From the cell containing the given text, extract its center point as (x, y) coordinate. 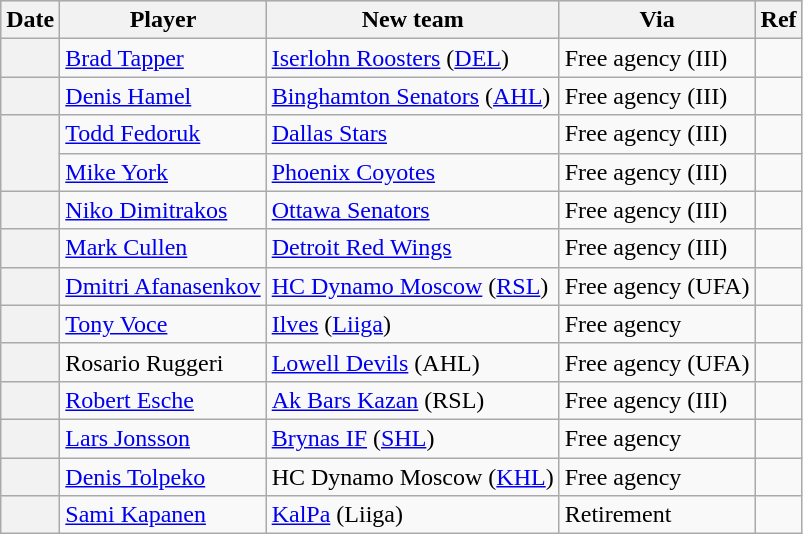
Phoenix Coyotes (412, 172)
Mike York (163, 172)
Lars Jonsson (163, 438)
Ilves (Liiga) (412, 324)
KalPa (Liiga) (412, 515)
Tony Voce (163, 324)
Binghamton Senators (AHL) (412, 96)
Dmitri Afanasenkov (163, 286)
Player (163, 20)
Date (30, 20)
Ak Bars Kazan (RSL) (412, 400)
Rosario Ruggeri (163, 362)
Sami Kapanen (163, 515)
Iserlohn Roosters (DEL) (412, 58)
Todd Fedoruk (163, 134)
HC Dynamo Moscow (KHL) (412, 477)
Lowell Devils (AHL) (412, 362)
Dallas Stars (412, 134)
Mark Cullen (163, 248)
Denis Hamel (163, 96)
New team (412, 20)
Retirement (657, 515)
Ottawa Senators (412, 210)
Detroit Red Wings (412, 248)
Ref (778, 20)
Denis Tolpeko (163, 477)
Brynas IF (SHL) (412, 438)
Via (657, 20)
Niko Dimitrakos (163, 210)
HC Dynamo Moscow (RSL) (412, 286)
Robert Esche (163, 400)
Brad Tapper (163, 58)
